Identify which cell holds the provided text, then report its [x, y] central coordinate. 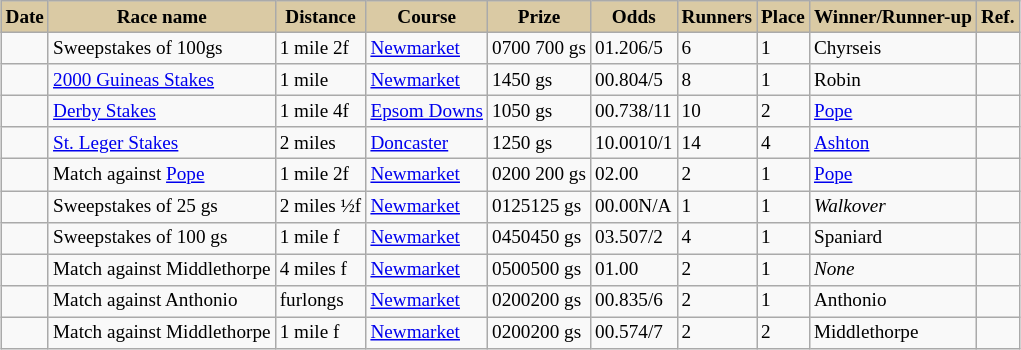
Race name [162, 17]
00.00N/A [634, 206]
10 [717, 111]
10.0010/1 [634, 143]
Ashton [892, 143]
Sweepstakes of 25 gs [162, 206]
2 miles [320, 143]
Chyrseis [892, 48]
St. Leger Stakes [162, 143]
Derby Stakes [162, 111]
Sweepstakes of 100 gs [162, 238]
Match against Anthonio [162, 301]
1250 gs [540, 143]
0450450 gs [540, 238]
00.738/11 [634, 111]
Match against Pope [162, 175]
6 [717, 48]
01.00 [634, 270]
Distance [320, 17]
Course [427, 17]
0500500 gs [540, 270]
02.00 [634, 175]
Walkover [892, 206]
Robin [892, 80]
Date [25, 17]
00.574/7 [634, 333]
Odds [634, 17]
01.206/5 [634, 48]
Prize [540, 17]
Middlethorpe [892, 333]
00.835/6 [634, 301]
0200 200 gs [540, 175]
1 mile [320, 80]
Epsom Downs [427, 111]
None [892, 270]
14 [717, 143]
1 mile 4f [320, 111]
8 [717, 80]
2000 Guineas Stakes [162, 80]
1050 gs [540, 111]
4 miles f [320, 270]
03.507/2 [634, 238]
0125125 gs [540, 206]
Spaniard [892, 238]
1450 gs [540, 80]
Sweepstakes of 100gs [162, 48]
0700 700 gs [540, 48]
furlongs [320, 301]
00.804/5 [634, 80]
Place [784, 17]
Ref. [998, 17]
Anthonio [892, 301]
2 miles ½f [320, 206]
Doncaster [427, 143]
Winner/Runner-up [892, 17]
Runners [717, 17]
